Return (X, Y) of the center of cell containing provided text 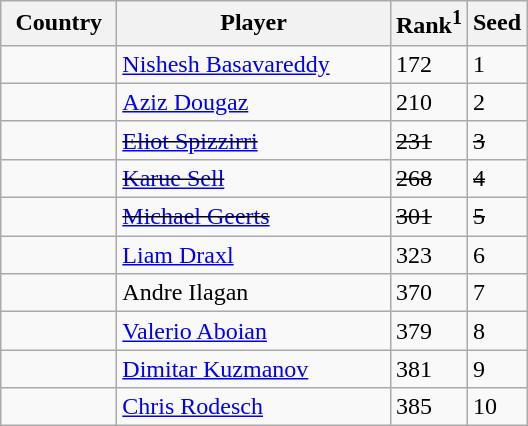
231 (428, 140)
370 (428, 293)
210 (428, 102)
Liam Draxl (254, 255)
3 (496, 140)
Player (254, 24)
385 (428, 407)
Karue Sell (254, 178)
379 (428, 331)
9 (496, 369)
2 (496, 102)
Chris Rodesch (254, 407)
Dimitar Kuzmanov (254, 369)
4 (496, 178)
Nishesh Basavareddy (254, 64)
Seed (496, 24)
7 (496, 293)
381 (428, 369)
10 (496, 407)
6 (496, 255)
Eliot Spizzirri (254, 140)
Rank1 (428, 24)
Aziz Dougaz (254, 102)
Country (59, 24)
8 (496, 331)
Michael Geerts (254, 217)
Andre Ilagan (254, 293)
301 (428, 217)
172 (428, 64)
268 (428, 178)
5 (496, 217)
323 (428, 255)
Valerio Aboian (254, 331)
1 (496, 64)
